Provide the (x, y) coordinate of the cell's center where the given text is located.  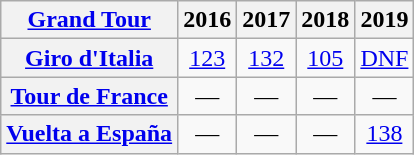
2019 (384, 20)
DNF (384, 58)
Tour de France (90, 96)
132 (266, 58)
2018 (326, 20)
138 (384, 134)
2017 (266, 20)
105 (326, 58)
Giro d'Italia (90, 58)
Grand Tour (90, 20)
Vuelta a España (90, 134)
123 (208, 58)
2016 (208, 20)
